Output the (x, y) coordinate of the center of the cell containing the given text.  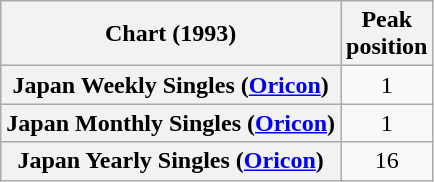
Japan Weekly Singles (Oricon) (171, 85)
Peakposition (387, 34)
16 (387, 161)
Japan Monthly Singles (Oricon) (171, 123)
Chart (1993) (171, 34)
Japan Yearly Singles (Oricon) (171, 161)
